Return the (x, y) coordinate for the center point of the cell that contains the specified text.  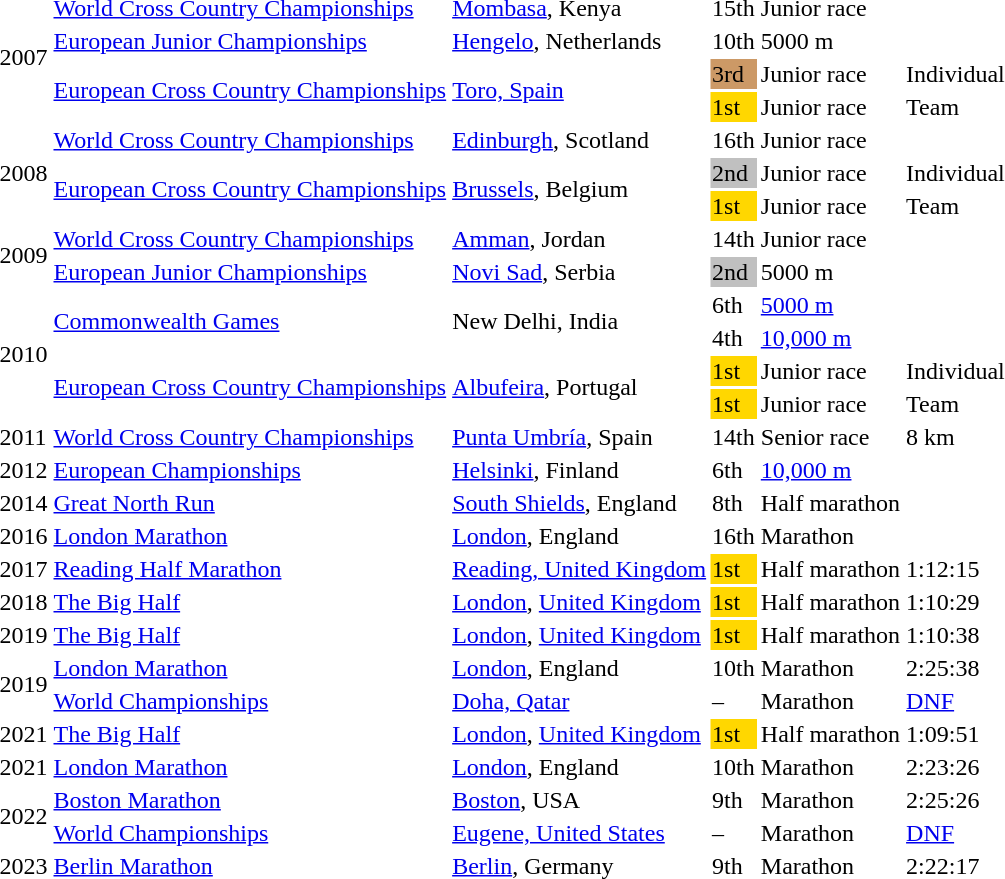
Brussels, Belgium (580, 190)
Novi Sad, Serbia (580, 272)
South Shields, England (580, 503)
Eugene, United States (580, 833)
Doha, Qatar (580, 701)
Albufeira, Portugal (580, 388)
Amman, Jordan (580, 239)
Helsinki, Finland (580, 470)
Reading, United Kingdom (580, 569)
Boston, USA (580, 800)
9th (734, 800)
Great North Run (250, 503)
New Delhi, India (580, 322)
8th (734, 503)
Boston Marathon (250, 800)
Punta Umbría, Spain (580, 437)
Reading Half Marathon (250, 569)
Senior race (830, 437)
Edinburgh, Scotland (580, 140)
Hengelo, Netherlands (580, 41)
European Championships (250, 470)
3rd (734, 74)
4th (734, 338)
Commonwealth Games (250, 322)
Toro, Spain (580, 90)
